Return (x, y) of the center of cell containing provided text 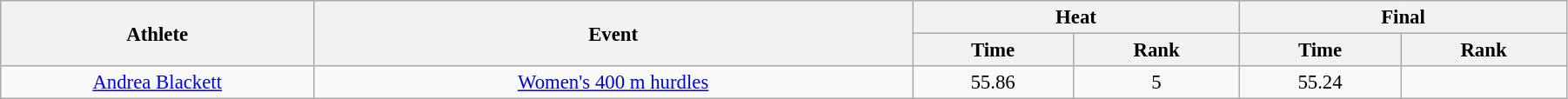
Final (1403, 17)
Andrea Blackett (157, 82)
Athlete (157, 33)
Event (613, 33)
5 (1157, 82)
Heat (1076, 17)
55.24 (1319, 82)
55.86 (994, 82)
Women's 400 m hurdles (613, 82)
